For the text-containing cell, return its midpoint in (X, Y) coordinate format. 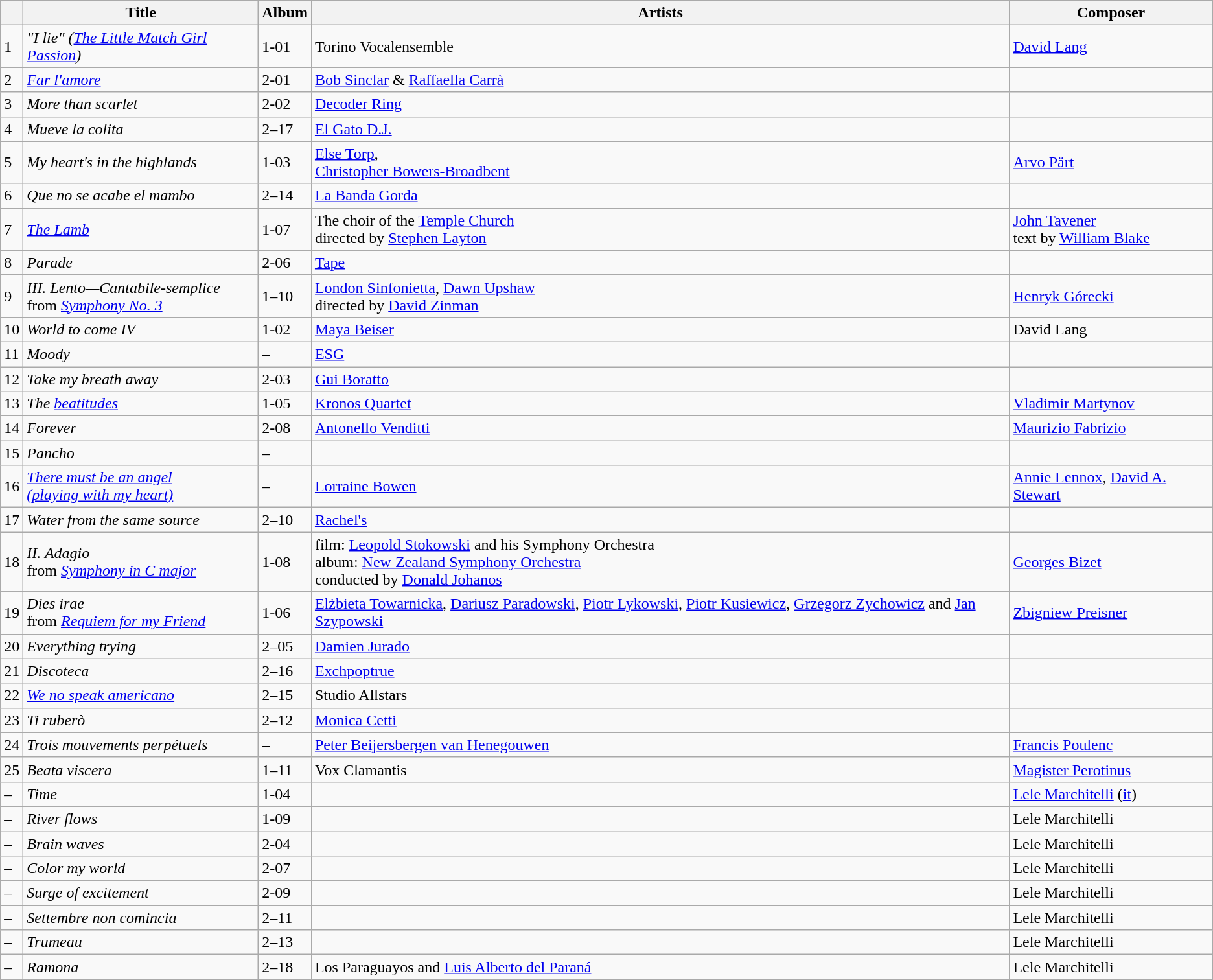
Lele Marchitelli (it) (1111, 794)
14 (12, 428)
II. Adagiofrom Symphony in C major (141, 562)
Ti ruberò (141, 720)
Annie Lennox, David A. Stewart (1111, 486)
Kronos Quartet (660, 404)
The beatitudes (141, 404)
18 (12, 562)
Peter Beijersbergen van Henegouwen (660, 745)
La Banda Gorda (660, 196)
Que no se acabe el mambo (141, 196)
Georges Bizet (1111, 562)
Mueve la colita (141, 129)
Torino Vocalensemble (660, 47)
III. Lento—Cantabile-semplicefrom Symphony No. 3 (141, 296)
1-07 (285, 229)
2–13 (285, 942)
Elżbieta Towarnicka, Dariusz Paradowski, Piotr Lykowski, Piotr Kusiewicz, Grzegorz Zychowicz and Jan Szypowski (660, 613)
1-06 (285, 613)
Time (141, 794)
Zbigniew Preisner (1111, 613)
Magister Perotinus (1111, 769)
Title (141, 13)
Decoder Ring (660, 104)
21 (12, 671)
Lorraine Bowen (660, 486)
Damien Jurado (660, 646)
2–17 (285, 129)
2–12 (285, 720)
23 (12, 720)
Tape (660, 262)
Far l'amore (141, 80)
Exchpoptrue (660, 671)
The Lamb (141, 229)
1-09 (285, 819)
Studio Allstars (660, 695)
Bob Sinclar & Raffaella Carrà (660, 80)
Surge of excitement (141, 893)
2–15 (285, 695)
Artists (660, 13)
We no speak americano (141, 695)
My heart's in the highlands (141, 162)
17 (12, 520)
1-01 (285, 47)
1 (12, 47)
Forever (141, 428)
El Gato D.J. (660, 129)
2–18 (285, 967)
1–10 (285, 296)
Ramona (141, 967)
4 (12, 129)
Else Torp, Christopher Bowers-Broadbent (660, 162)
1-04 (285, 794)
Vox Clamantis (660, 769)
11 (12, 354)
5 (12, 162)
There must be an angel(playing with my heart) (141, 486)
16 (12, 486)
Settembre non comincia (141, 918)
More than scarlet (141, 104)
Monica Cetti (660, 720)
6 (12, 196)
2 (12, 80)
film: Leopold Stokowski and his Symphony Orchestraalbum: New Zealand Symphony Orchestraconducted by Donald Johanos (660, 562)
Trumeau (141, 942)
2–14 (285, 196)
Water from the same source (141, 520)
Francis Poulenc (1111, 745)
Pancho (141, 453)
Trois mouvements perpétuels (141, 745)
Maurizio Fabrizio (1111, 428)
12 (12, 379)
The choir of the Temple Churchdirected by Stephen Layton (660, 229)
Rachel's (660, 520)
2-03 (285, 379)
1–11 (285, 769)
24 (12, 745)
25 (12, 769)
Maya Beiser (660, 329)
Color my world (141, 869)
Henryk Górecki (1111, 296)
River flows (141, 819)
Gui Boratto (660, 379)
8 (12, 262)
Brain waves (141, 843)
2–05 (285, 646)
9 (12, 296)
2-02 (285, 104)
1-03 (285, 162)
2–11 (285, 918)
13 (12, 404)
2-06 (285, 262)
Antonello Venditti (660, 428)
2-01 (285, 80)
2-07 (285, 869)
John Tavenertext by William Blake (1111, 229)
Beata viscera (141, 769)
15 (12, 453)
2-09 (285, 893)
7 (12, 229)
Parade (141, 262)
22 (12, 695)
Dies iraefrom Requiem for my Friend (141, 613)
19 (12, 613)
Arvo Pärt (1111, 162)
2–16 (285, 671)
Take my breath away (141, 379)
1-05 (285, 404)
20 (12, 646)
Album (285, 13)
2–10 (285, 520)
World to come IV (141, 329)
3 (12, 104)
London Sinfonietta, Dawn Upshawdirected by David Zinman (660, 296)
"I lie" (The Little Match Girl Passion) (141, 47)
2-04 (285, 843)
1-08 (285, 562)
Vladimir Martynov (1111, 404)
10 (12, 329)
Los Paraguayos and Luis Alberto del Paraná (660, 967)
Everything trying (141, 646)
Discoteca (141, 671)
Moody (141, 354)
Composer (1111, 13)
1-02 (285, 329)
2-08 (285, 428)
ESG (660, 354)
